Scan for the cell matching the given text and deliver its [x, y] coordinate at center. 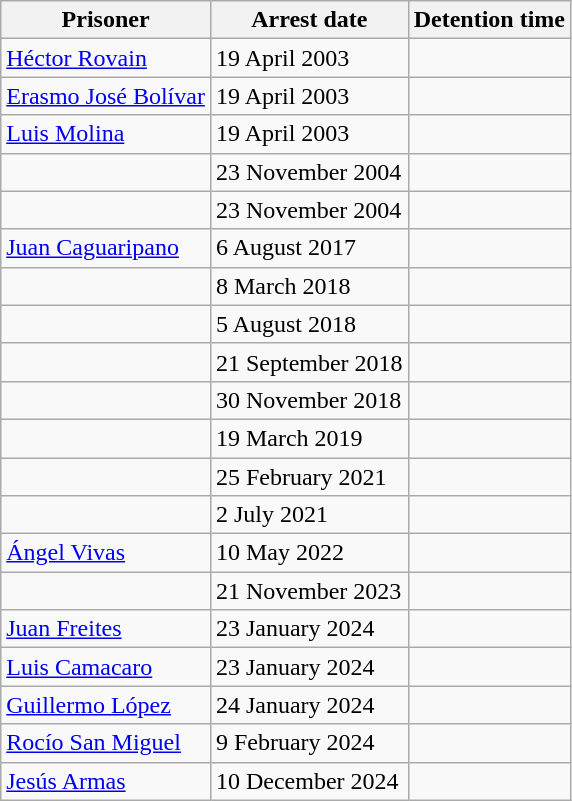
Ángel Vivas [106, 553]
6 August 2017 [309, 248]
Juan Freites [106, 629]
8 March 2018 [309, 286]
24 January 2024 [309, 705]
25 February 2021 [309, 477]
2 July 2021 [309, 515]
21 November 2023 [309, 591]
5 August 2018 [309, 324]
Guillermo López [106, 705]
10 December 2024 [309, 781]
30 November 2018 [309, 400]
Prisoner [106, 20]
Héctor Rovain [106, 58]
Erasmo José Bolívar [106, 96]
10 May 2022 [309, 553]
21 September 2018 [309, 362]
Arrest date [309, 20]
Luis Molina [106, 134]
9 February 2024 [309, 743]
Detention time [489, 20]
Juan Caguaripano [106, 248]
Jesús Armas [106, 781]
Rocío San Miguel [106, 743]
19 March 2019 [309, 438]
Luis Camacaro [106, 667]
